Extract the (X, Y) coordinate from the center of the cell holding the provided text.  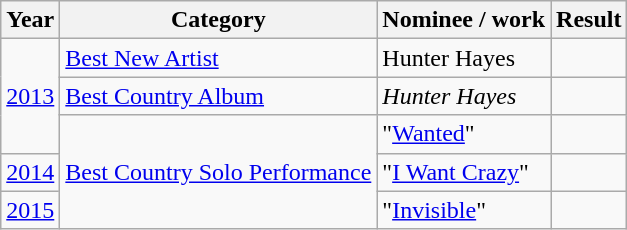
2014 (30, 172)
Result (589, 20)
Year (30, 20)
Nominee / work (464, 20)
2015 (30, 210)
"I Want Crazy" (464, 172)
Best New Artist (218, 58)
"Wanted" (464, 134)
Category (218, 20)
Best Country Album (218, 96)
2013 (30, 96)
Best Country Solo Performance (218, 172)
"Invisible" (464, 210)
